Extract the (X, Y) coordinate from the center of the cell holding the provided text.  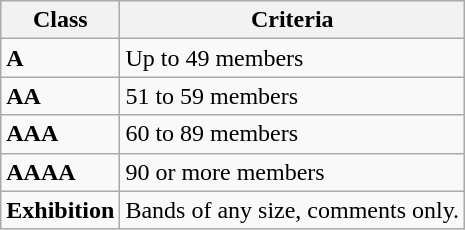
60 to 89 members (292, 134)
AAAA (60, 172)
90 or more members (292, 172)
Class (60, 20)
51 to 59 members (292, 96)
Criteria (292, 20)
A (60, 58)
Up to 49 members (292, 58)
AA (60, 96)
Exhibition (60, 210)
Bands of any size, comments only. (292, 210)
AAA (60, 134)
